Pinpoint the cell where the given text exists, returning its (X, Y) midpoint coordinate. 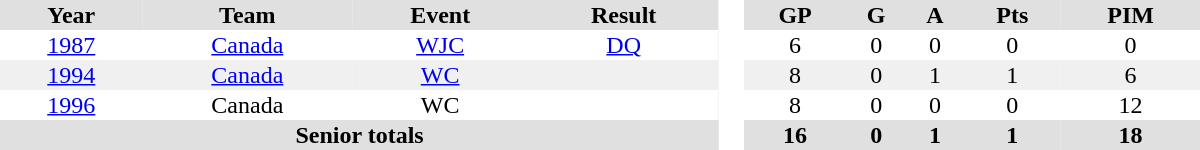
Event (440, 15)
A (934, 15)
12 (1130, 105)
PIM (1130, 15)
1994 (72, 75)
1996 (72, 105)
WJC (440, 45)
Team (248, 15)
Year (72, 15)
Result (624, 15)
Senior totals (360, 135)
DQ (624, 45)
GP (795, 15)
16 (795, 135)
18 (1130, 135)
Pts (1012, 15)
G (876, 15)
1987 (72, 45)
